Locate the cell with the specified text and output its (x, y) center coordinate. 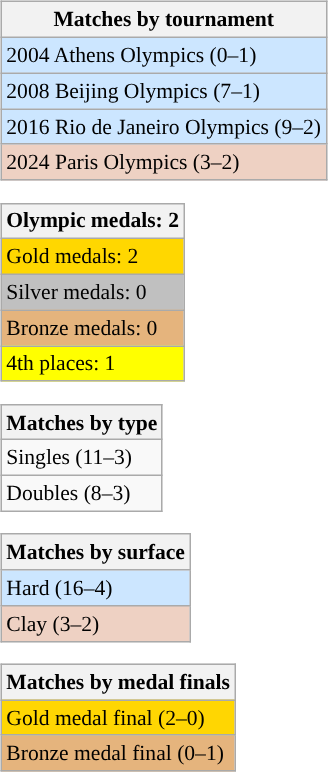
Matches by tournament (164, 20)
4th places: 1 (92, 364)
Gold medals: 2 (92, 257)
2016 Rio de Janeiro Olympics (9–2) (164, 127)
Doubles (8–3) (82, 494)
Silver medals: 0 (92, 292)
2008 Beijing Olympics (7–1) (164, 91)
Clay (3–2) (96, 623)
Matches by type (82, 422)
Gold medal final (2–0) (118, 718)
2004 Athens Olympics (0–1) (164, 55)
Olympic medals: 2 (92, 221)
2024 Paris Olympics (3–2) (164, 162)
Hard (16–4) (96, 588)
Singles (11–3) (82, 458)
Matches by surface (96, 552)
Matches by medal finals (118, 682)
Bronze medals: 0 (92, 328)
Bronze medal final (0–1) (118, 753)
